Output the [x, y] coordinate of the center of the cell containing the given text.  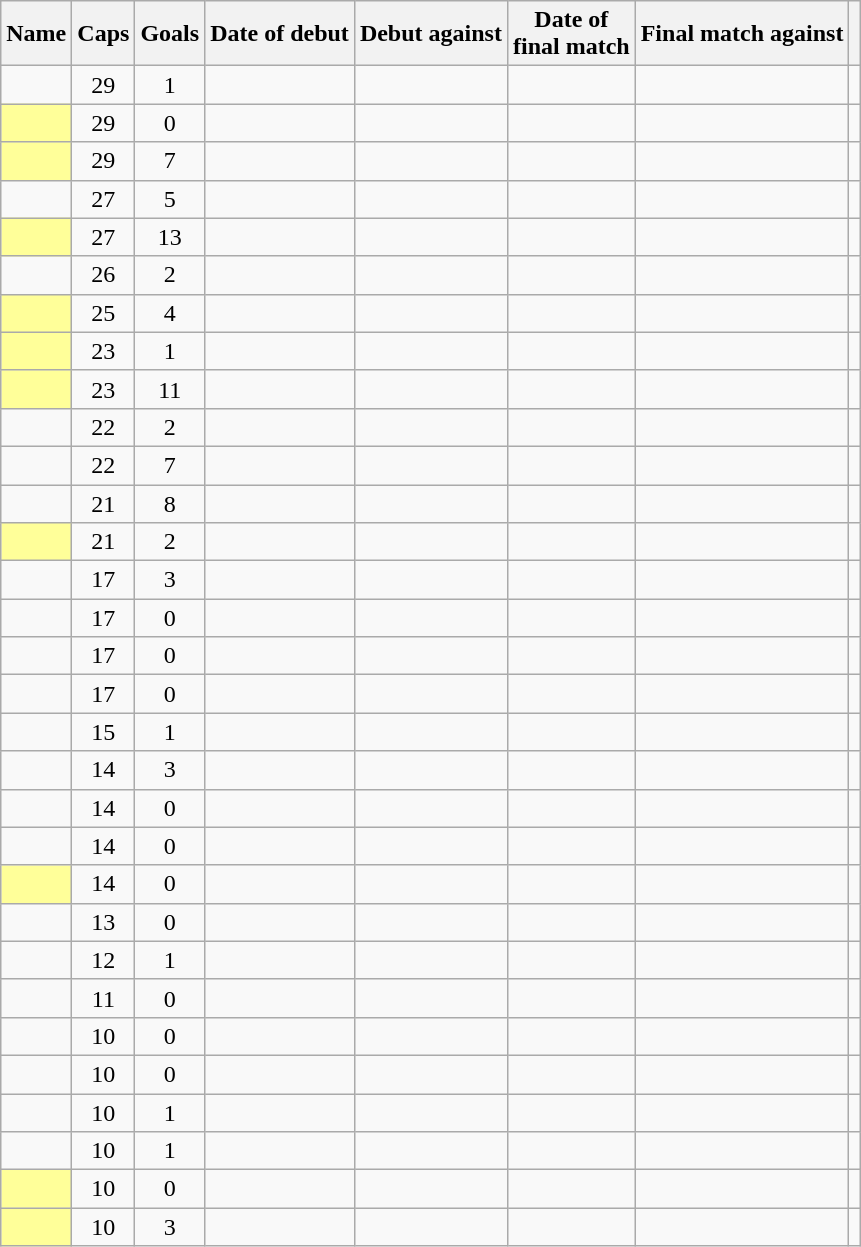
4 [170, 313]
Final match against [742, 34]
Date of debut [280, 34]
25 [104, 313]
Debut against [430, 34]
Date offinal match [571, 34]
Caps [104, 34]
Name [36, 34]
15 [104, 732]
Goals [170, 34]
8 [170, 503]
26 [104, 275]
5 [170, 199]
12 [104, 960]
